Search for the cell housing the specified text and yield its [X, Y] center coordinate. 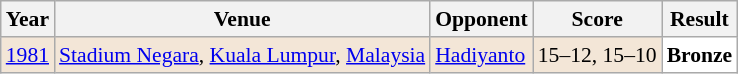
Result [700, 19]
15–12, 15–10 [598, 55]
Bronze [700, 55]
1981 [28, 55]
Year [28, 19]
Hadiyanto [482, 55]
Score [598, 19]
Opponent [482, 19]
Venue [242, 19]
Stadium Negara, Kuala Lumpur, Malaysia [242, 55]
